Pinpoint the cell where the given text exists, returning its (X, Y) midpoint coordinate. 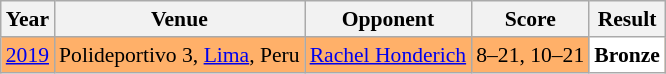
Bronze (627, 55)
Result (627, 19)
Polideportivo 3, Lima, Peru (180, 55)
Opponent (388, 19)
Rachel Honderich (388, 55)
Score (530, 19)
Venue (180, 19)
Year (28, 19)
8–21, 10–21 (530, 55)
2019 (28, 55)
